Provide the [X, Y] coordinate of the cell's center where the given text is located.  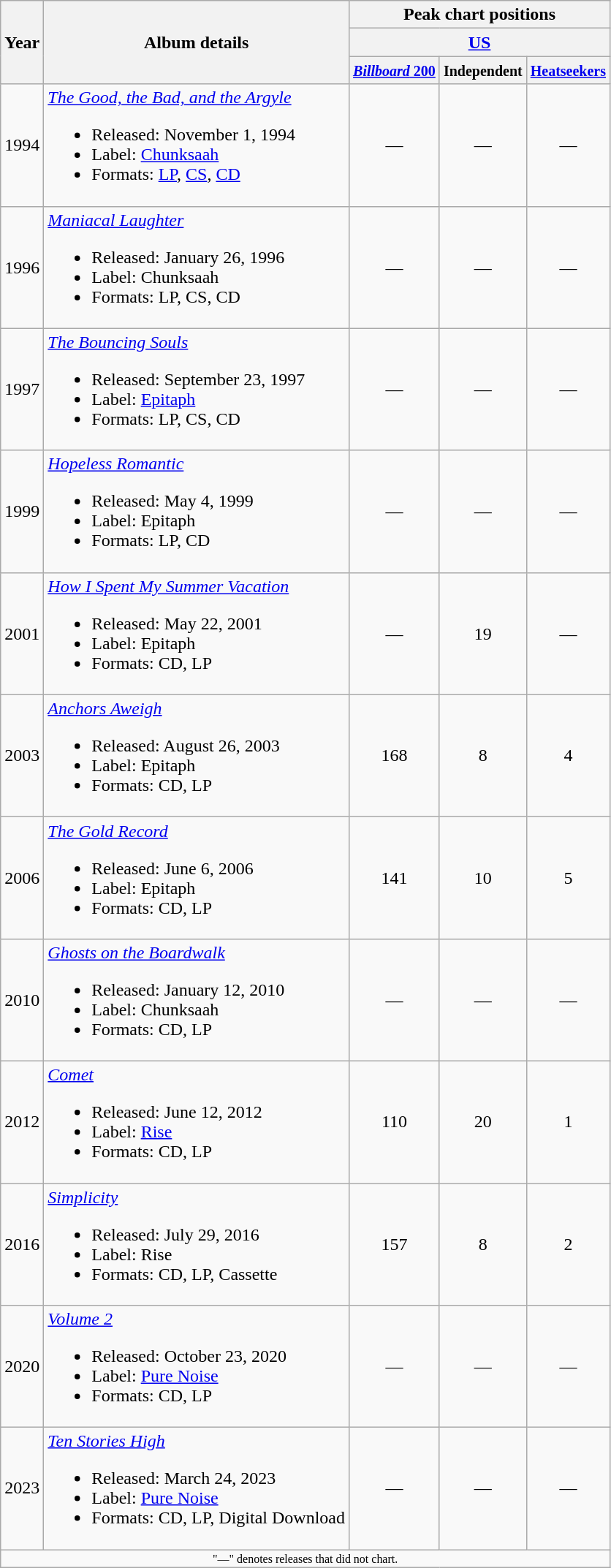
2010 [22, 1000]
2020 [22, 1367]
2006 [22, 877]
Billboard 200 [395, 70]
157 [395, 1244]
How I Spent My Summer VacationReleased: May 22, 2001Label: EpitaphFormats: CD, LP [197, 633]
168 [395, 756]
1 [568, 1121]
Year [22, 42]
Album details [197, 42]
19 [482, 633]
Heatseekers [568, 70]
4 [568, 756]
SimplicityReleased: July 29, 2016Label: RiseFormats: CD, LP, Cassette [197, 1244]
2012 [22, 1121]
141 [395, 877]
The Gold RecordReleased: June 6, 2006Label: EpitaphFormats: CD, LP [197, 877]
Independent [482, 70]
1997 [22, 389]
Maniacal LaughterReleased: January 26, 1996Label: ChunksaahFormats: LP, CS, CD [197, 268]
2023 [22, 1488]
10 [482, 877]
Ten Stories HighReleased: March 24, 2023Label: Pure NoiseFormats: CD, LP, Digital Download [197, 1488]
Volume 2Released: October 23, 2020Label: Pure NoiseFormats: CD, LP [197, 1367]
Peak chart positions [479, 15]
2003 [22, 756]
2001 [22, 633]
"—" denotes releases that did not chart. [305, 1558]
5 [568, 877]
2 [568, 1244]
The Good, the Bad, and the ArgyleReleased: November 1, 1994Label: ChunksaahFormats: LP, CS, CD [197, 145]
1999 [22, 512]
Anchors AweighReleased: August 26, 2003Label: EpitaphFormats: CD, LP [197, 756]
2016 [22, 1244]
CometReleased: June 12, 2012Label: RiseFormats: CD, LP [197, 1121]
20 [482, 1121]
110 [395, 1121]
US [479, 42]
Ghosts on the BoardwalkReleased: January 12, 2010Label: ChunksaahFormats: CD, LP [197, 1000]
1994 [22, 145]
1996 [22, 268]
The Bouncing SoulsReleased: September 23, 1997Label: EpitaphFormats: LP, CS, CD [197, 389]
Hopeless RomanticReleased: May 4, 1999Label: EpitaphFormats: LP, CD [197, 512]
